Locate the cell with the specified text and output its [X, Y] center coordinate. 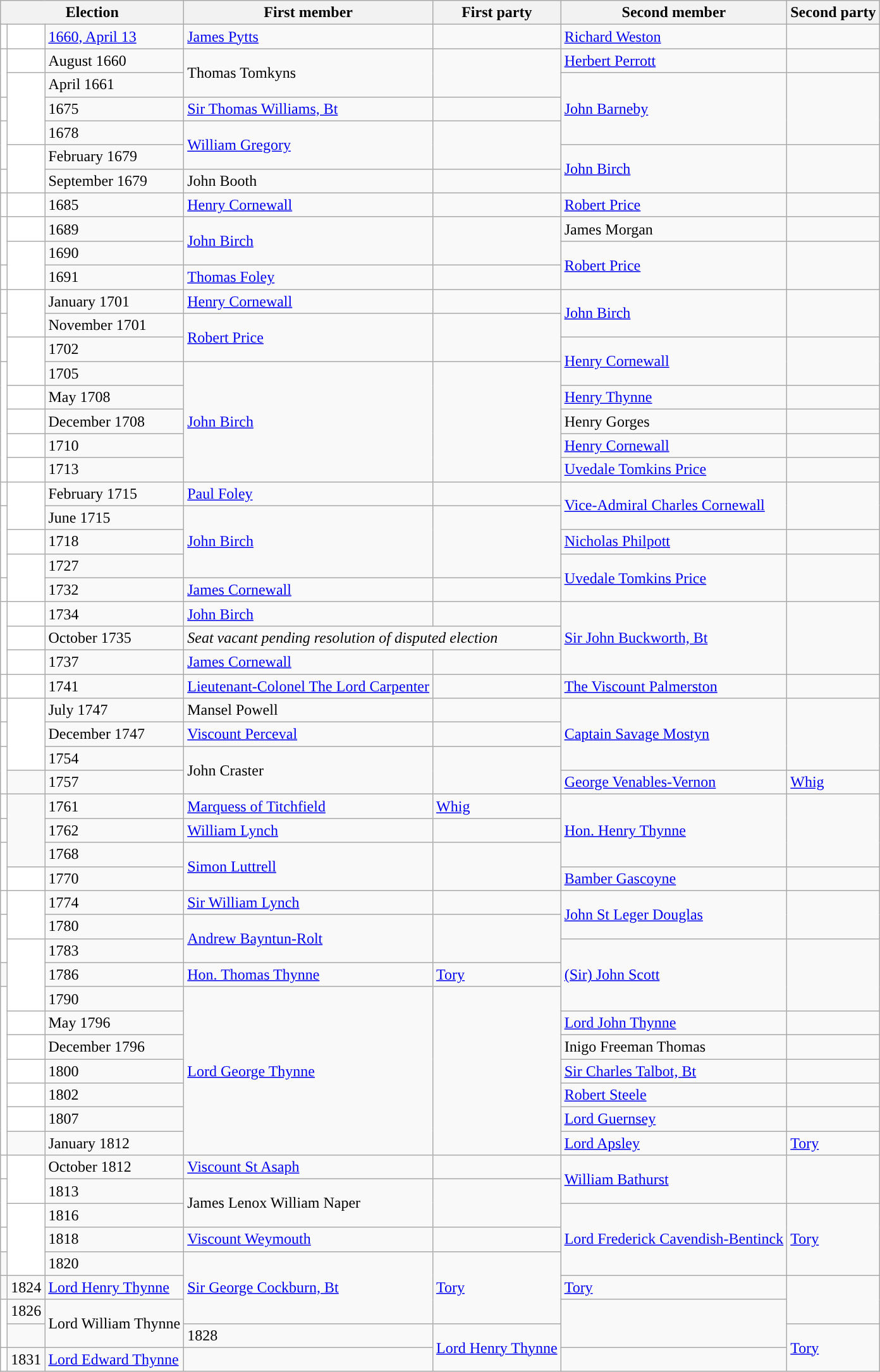
1807 [114, 1119]
William Lynch [309, 830]
January 1812 [114, 1143]
Lieutenant-Colonel The Lord Carpenter [309, 686]
Bamber Gascoyne [674, 878]
Lord Edward Thynne [114, 1359]
Henry Gorges [674, 422]
December 1708 [114, 422]
Lord William Thynne [114, 1323]
August 1660 [114, 61]
February 1715 [114, 494]
1820 [114, 1263]
1685 [114, 205]
1800 [114, 1071]
1691 [114, 277]
Sir William Lynch [309, 902]
Lord Apsley [674, 1143]
April 1661 [114, 85]
1690 [114, 253]
Hon. Thomas Thynne [309, 974]
Richard Weston [674, 37]
Inigo Freeman Thomas [674, 1047]
Sir Thomas Williams, Bt [309, 109]
Viscount Perceval [309, 734]
George Venables-Vernon [674, 782]
1783 [114, 950]
1689 [114, 229]
1768 [114, 854]
1802 [114, 1095]
Election [92, 13]
Thomas Tomkyns [309, 73]
Paul Foley [309, 494]
James Morgan [674, 229]
Sir Charles Talbot, Bt [674, 1071]
Marquess of Titchfield [309, 806]
Lord Frederick Cavendish-Bentinck [674, 1239]
1786 [114, 974]
May 1796 [114, 1023]
John Booth [309, 181]
1826 [27, 1311]
Sir George Cockburn, Bt [309, 1287]
1831 [27, 1359]
1718 [114, 542]
June 1715 [114, 518]
Viscount Weymouth [309, 1239]
1761 [114, 806]
William Gregory [309, 145]
Hon. Henry Thynne [674, 830]
Nicholas Philpott [674, 542]
1780 [114, 926]
1710 [114, 446]
1737 [114, 662]
February 1679 [114, 157]
John Barneby [674, 109]
1702 [114, 349]
January 1701 [114, 301]
1818 [114, 1239]
1660, April 13 [114, 37]
Simon Luttrell [309, 866]
Second party [833, 13]
1727 [114, 566]
July 1747 [114, 710]
1790 [114, 999]
September 1679 [114, 181]
October 1812 [114, 1167]
1828 [309, 1335]
November 1701 [114, 325]
James Pytts [309, 37]
1675 [114, 109]
Lord John Thynne [674, 1023]
1754 [114, 758]
May 1708 [114, 398]
Captain Savage Mostyn [674, 734]
Henry Thynne [674, 398]
(Sir) John Scott [674, 974]
1732 [114, 590]
1713 [114, 470]
December 1796 [114, 1047]
1824 [27, 1287]
1813 [114, 1191]
John St Leger Douglas [674, 914]
1757 [114, 782]
December 1747 [114, 734]
Mansel Powell [309, 710]
1734 [114, 614]
John Craster [309, 770]
Lord Guernsey [674, 1119]
Viscount St Asaph [309, 1167]
1774 [114, 902]
1770 [114, 878]
1741 [114, 686]
Andrew Bayntun-Rolt [309, 938]
The Viscount Palmerston [674, 686]
Seat vacant pending resolution of disputed election [372, 638]
October 1735 [114, 638]
William Bathurst [674, 1179]
Sir John Buckworth, Bt [674, 638]
Herbert Perrott [674, 61]
1762 [114, 830]
Second member [674, 13]
Thomas Foley [309, 277]
Vice-Admiral Charles Cornewall [674, 506]
Lord George Thynne [309, 1071]
Robert Steele [674, 1095]
1678 [114, 133]
First member [309, 13]
1705 [114, 373]
1816 [114, 1215]
First party [497, 13]
James Lenox William Naper [309, 1203]
